Determine the (x, y) coordinate at the center of the cell enclosing the given text.  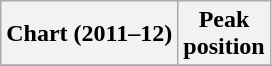
Peakposition (224, 34)
Chart (2011–12) (90, 34)
